Output the (X, Y) coordinate of the center of the cell containing the given text.  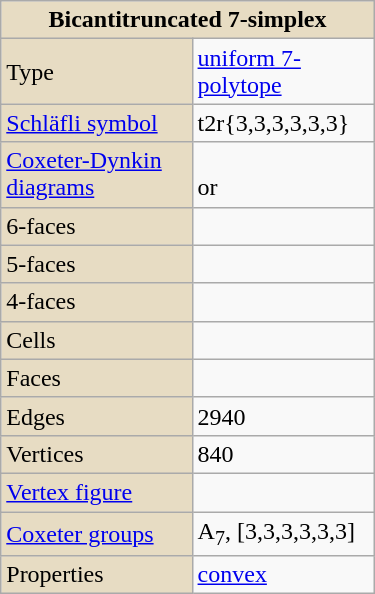
Type (96, 72)
Coxeter groups (96, 534)
Coxeter-Dynkin diagrams (96, 174)
Cells (96, 340)
4-faces (96, 302)
5-faces (96, 264)
t2r{3,3,3,3,3,3} (283, 123)
Properties (96, 575)
840 (283, 454)
6-faces (96, 226)
or (283, 174)
Vertices (96, 454)
Bicantitruncated 7-simplex (188, 20)
A7, [3,3,3,3,3,3] (283, 534)
Vertex figure (96, 492)
uniform 7-polytope (283, 72)
2940 (283, 416)
Faces (96, 378)
Schläfli symbol (96, 123)
convex (283, 575)
Edges (96, 416)
